From the cell containing the given text, extract its center point as [x, y] coordinate. 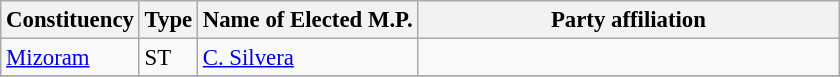
ST [168, 58]
Name of Elected M.P. [307, 20]
C. Silvera [307, 58]
Party affiliation [628, 20]
Constituency [70, 20]
Type [168, 20]
Mizoram [70, 58]
